Determine the (x, y) coordinate at the center of the cell enclosing the given text.  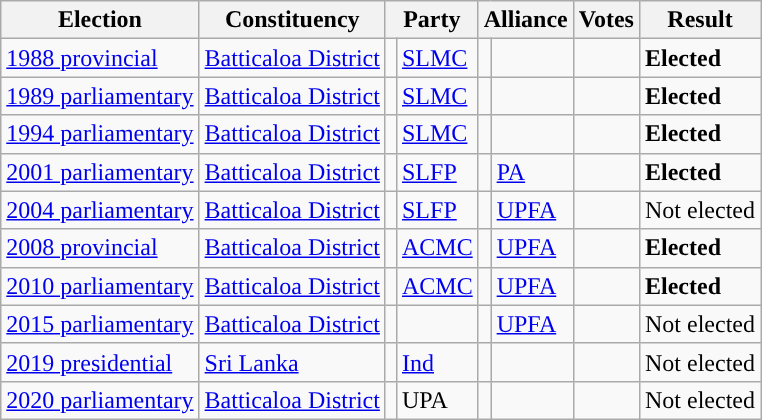
Election (100, 20)
2010 parliamentary (100, 286)
UPA (437, 400)
2001 parliamentary (100, 172)
2015 parliamentary (100, 324)
Alliance (526, 20)
2008 provincial (100, 248)
Votes (606, 20)
2020 parliamentary (100, 400)
1989 parliamentary (100, 96)
1994 parliamentary (100, 134)
Sri Lanka (292, 362)
Party (432, 20)
Result (700, 20)
2004 parliamentary (100, 210)
Ind (437, 362)
2019 presidential (100, 362)
Constituency (292, 20)
PA (532, 172)
1988 provincial (100, 58)
